For the text-containing cell, return its midpoint in [x, y] coordinate format. 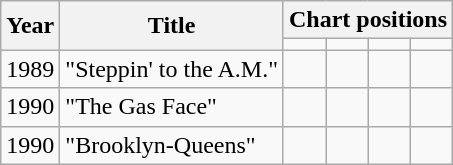
Chart positions [368, 20]
"Steppin' to the A.M." [172, 69]
"The Gas Face" [172, 107]
1989 [30, 69]
"Brooklyn-Queens" [172, 145]
Year [30, 26]
Title [172, 26]
